Search for the cell housing the specified text and yield its (X, Y) center coordinate. 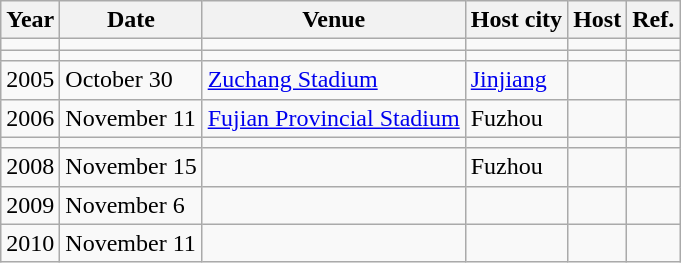
October 30 (131, 80)
Host (598, 20)
2009 (30, 205)
November 6 (131, 205)
2005 (30, 80)
Ref. (654, 20)
2006 (30, 118)
Jinjiang (516, 80)
Host city (516, 20)
November 15 (131, 167)
2010 (30, 243)
Year (30, 20)
2008 (30, 167)
Zuchang Stadium (334, 80)
Venue (334, 20)
Date (131, 20)
Fujian Provincial Stadium (334, 118)
